From the cell containing the given text, extract its center point as (X, Y) coordinate. 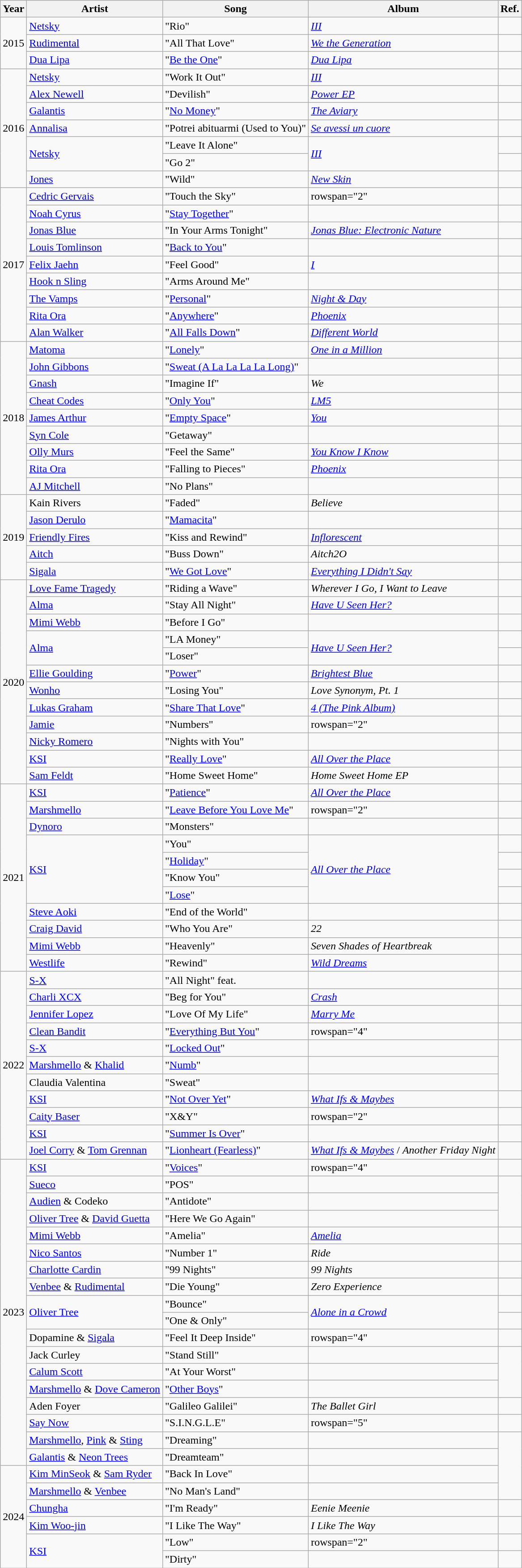
"Summer Is Over" (236, 1133)
"Anywhere" (236, 316)
"Locked Out" (236, 1048)
2023 (13, 1312)
Love Synonym, Pt. 1 (403, 690)
Jones (95, 179)
The Aviary (403, 111)
"Leave Before You Love Me" (236, 810)
"I Like The Way" (236, 1525)
"Potrei abituarmi (Used to You)" (236, 128)
2017 (13, 264)
Inflorescent (403, 537)
Jason Derulo (95, 520)
"Before I Go" (236, 622)
"Rewind" (236, 963)
"Numbers" (236, 724)
"X&Y" (236, 1116)
Aden Foyer (95, 1406)
"Personal" (236, 299)
"Bounce" (236, 1304)
2019 (13, 537)
What Ifs & Maybes (403, 1099)
Oliver Tree (95, 1312)
"Antidote" (236, 1201)
Craig David (95, 929)
"POS" (236, 1184)
"Sweat" (236, 1082)
"Only You" (236, 401)
LM5 (403, 401)
Everything I Didn't Say (403, 571)
"Share That Love" (236, 707)
Venbee & Rudimental (95, 1286)
"Heavenly" (236, 946)
Different World (403, 333)
"Losing You" (236, 690)
Oliver Tree & David Guetta (95, 1218)
"Touch the Sky" (236, 196)
"At Your Worst" (236, 1372)
rowspan="5" (403, 1423)
"We Got Love" (236, 571)
AJ Mitchell (95, 486)
"Dirty" (236, 1559)
"Here We Go Again" (236, 1218)
Ride (403, 1252)
"Buss Down" (236, 554)
Home Sweet Home EP (403, 776)
Alex Newell (95, 94)
"All Night" feat. (236, 980)
"Nights with You" (236, 741)
Night & Day (403, 299)
Kim Woo-jin (95, 1525)
"Go 2" (236, 162)
"I'm Ready" (236, 1508)
Eenie Meenie (403, 1508)
New Skin (403, 179)
"Back to You" (236, 248)
"Know You" (236, 878)
Sigala (95, 571)
Nicky Romero (95, 741)
Alone in a Crowd (403, 1312)
You Know I Know (403, 452)
"Galileo Galilei" (236, 1406)
2016 (13, 128)
"Arms Around Me" (236, 282)
Jennifer Lopez (95, 1014)
Dopamine & Sigala (95, 1338)
Charli XCX (95, 997)
Crash (403, 997)
"Leave It Alone" (236, 145)
Jonas Blue: Electronic Nature (403, 231)
Marshmello (95, 810)
"Really Love" (236, 759)
Marshmello, Pink & Sting (95, 1440)
"Stay All Night" (236, 605)
Lukas Graham (95, 707)
"Faded" (236, 503)
2018 (13, 418)
What Ifs & Maybes / Another Friday Night (403, 1150)
Caity Baser (95, 1116)
"No Man's Land" (236, 1491)
Kain Rivers (95, 503)
Kim MinSeok & Sam Ryder (95, 1474)
Jonas Blue (95, 231)
"Back In Love" (236, 1474)
Year (13, 9)
Wild Dreams (403, 963)
"Not Over Yet" (236, 1099)
"Imagine If" (236, 384)
"Low" (236, 1542)
"Die Young" (236, 1286)
"Devilish" (236, 94)
"Feel the Same" (236, 452)
"Who You Are" (236, 929)
Say Now (95, 1423)
Se avessi un cuore (403, 128)
Audien & Codeko (95, 1201)
"Rio" (236, 26)
Seven Shades of Heartbreak (403, 946)
"Wild" (236, 179)
"Number 1" (236, 1252)
2021 (13, 878)
Matoma (95, 350)
Marshmello & Venbee (95, 1491)
Album (403, 9)
Sueco (95, 1184)
"Lonely" (236, 350)
The Vamps (95, 299)
Noah Cyrus (95, 214)
You (403, 418)
22 (403, 929)
Gnash (95, 384)
Dynoro (95, 827)
Artist (95, 9)
"Numb" (236, 1065)
2024 (13, 1517)
2015 (13, 43)
Ref. (510, 9)
We the Generation (403, 43)
Aitch (95, 554)
"All That Love" (236, 43)
Cheat Codes (95, 401)
"Holiday" (236, 861)
"Patience" (236, 793)
One in a Million (403, 350)
Chungha (95, 1508)
Westlife (95, 963)
Felix Jaehn (95, 265)
Annalisa (95, 128)
"You" (236, 844)
"Monsters" (236, 827)
Brightest Blue (403, 673)
Joel Corry & Tom Grennan (95, 1150)
Galantis (95, 111)
Steve Aoki (95, 912)
Aitch2O (403, 554)
We (403, 384)
"LA Money" (236, 639)
James Arthur (95, 418)
Galantis & Neon Trees (95, 1457)
4 (The Pink Album) (403, 707)
Zero Experience (403, 1286)
"Mamacita" (236, 520)
Believe (403, 503)
Friendly Fires (95, 537)
2020 (13, 682)
Sam Feldt (95, 776)
"Lionheart (Fearless)" (236, 1150)
"Be the One" (236, 60)
"Stay Together" (236, 214)
"Other Boys" (236, 1389)
Hook n Sling (95, 282)
Wonho (95, 690)
Love Fame Tragedy (95, 588)
Louis Tomlinson (95, 248)
Rudimental (95, 43)
"End of the World" (236, 912)
The Ballet Girl (403, 1406)
"Everything But You" (236, 1031)
Alan Walker (95, 333)
Power EP (403, 94)
"Getaway" (236, 435)
Olly Murs (95, 452)
"Sweat (A La La La La Long)" (236, 367)
John Gibbons (95, 367)
Marry Me (403, 1014)
Wherever I Go, I Want to Leave (403, 588)
"Falling to Pieces" (236, 469)
Charlotte Cardin (95, 1269)
"Dreamteam" (236, 1457)
"No Money" (236, 111)
"Power" (236, 673)
"Dreaming" (236, 1440)
Clean Bandit (95, 1031)
Jack Curley (95, 1355)
Claudia Valentina (95, 1082)
Syn Cole (95, 435)
"Loser" (236, 656)
Ellie Goulding (95, 673)
I (403, 265)
I Like The Way (403, 1525)
Nico Santos (95, 1252)
"Stand Still" (236, 1355)
Marshmello & Dove Cameron (95, 1389)
"Home Sweet Home" (236, 776)
"Kiss and Rewind" (236, 537)
"Beg for You" (236, 997)
"All Falls Down" (236, 333)
"In Your Arms Tonight" (236, 231)
Amelia (403, 1235)
2022 (13, 1065)
"Amelia" (236, 1235)
"99 Nights" (236, 1269)
"No Plans" (236, 486)
"Voices" (236, 1167)
Calum Scott (95, 1372)
"Riding a Wave" (236, 588)
"Empty Space" (236, 418)
Jamie (95, 724)
"Feel Good" (236, 265)
Cedric Gervais (95, 196)
"Lose" (236, 895)
"Love Of My Life" (236, 1014)
"Work It Out" (236, 77)
Song (236, 9)
99 Nights (403, 1269)
"S.I.N.G.L.E" (236, 1423)
Marshmello & Khalid (95, 1065)
"One & Only" (236, 1321)
"Feel It Deep Inside" (236, 1338)
